Find where the given text appears and provide that cell's center as (X, Y) coordinate. 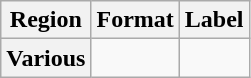
Region (46, 20)
Various (46, 58)
Format (135, 20)
Label (214, 20)
